Output the (X, Y) coordinate of the center of the cell containing the given text.  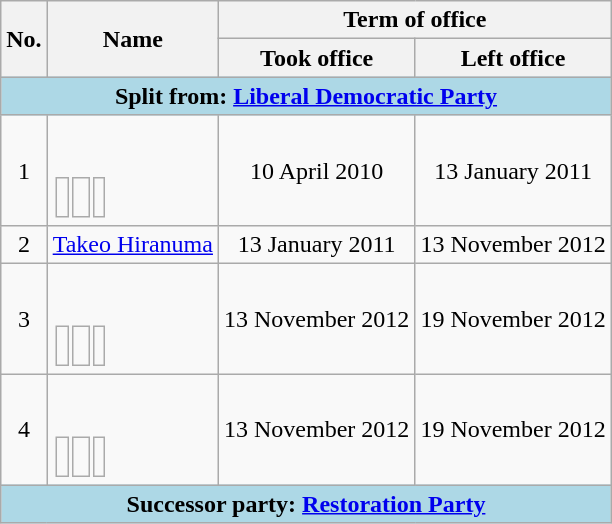
10 April 2010 (316, 170)
2 (24, 245)
Left office (513, 58)
Successor party: Restoration Party (306, 504)
Took office (316, 58)
1 (24, 170)
Takeo Hiranuma (132, 245)
Split from: Liberal Democratic Party (306, 96)
4 (24, 430)
Name (132, 39)
No. (24, 39)
3 (24, 320)
Term of office (414, 20)
